Locate the cell with the specified text and output its (X, Y) center coordinate. 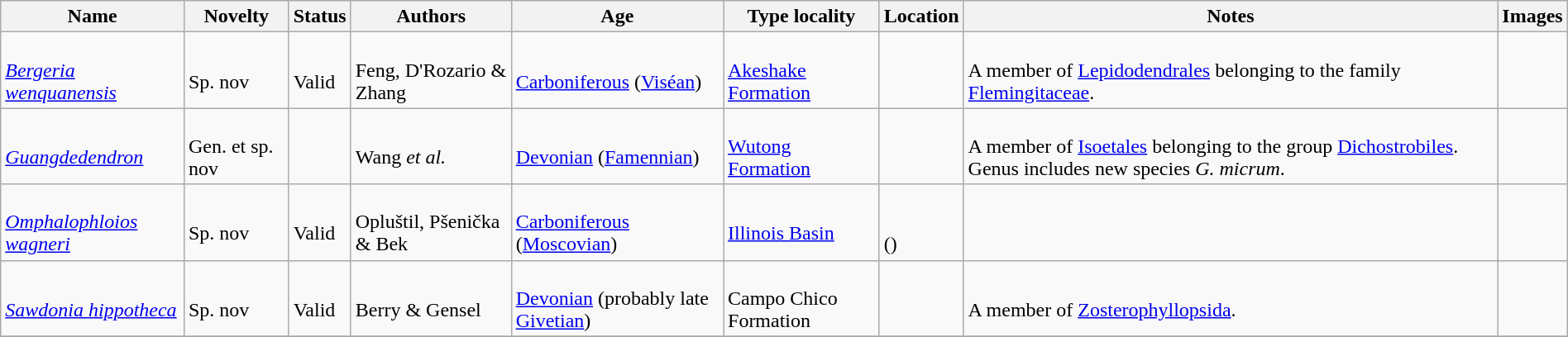
A member of Lepidodendrales belonging to the family Flemingitaceae. (1231, 70)
Type locality (801, 17)
() (921, 222)
Name (93, 17)
Images (1532, 17)
Gen. et sp. nov (237, 146)
Omphalophloios wagneri (93, 222)
Berry & Gensel (431, 298)
Age (617, 17)
Wang et al. (431, 146)
Carboniferous (Viséan) (617, 70)
Location (921, 17)
Akeshake Formation (801, 70)
Novelty (237, 17)
Devonian (probably late Givetian) (617, 298)
Devonian (Famennian) (617, 146)
Illinois Basin (801, 222)
Sawdonia hippotheca (93, 298)
Wutong Formation (801, 146)
A member of Isoetales belonging to the group Dichostrobiles. Genus includes new species G. micrum. (1231, 146)
Status (319, 17)
Bergeria wenquanensis (93, 70)
Opluštil, Pšenička & Bek (431, 222)
Guangdedendron (93, 146)
A member of Zosterophyllopsida. (1231, 298)
Campo Chico Formation (801, 298)
Authors (431, 17)
Notes (1231, 17)
Carboniferous (Moscovian) (617, 222)
Feng, D'Rozario & Zhang (431, 70)
